Capture the cell that displays the provided text and extract its (x, y) central coordinate. 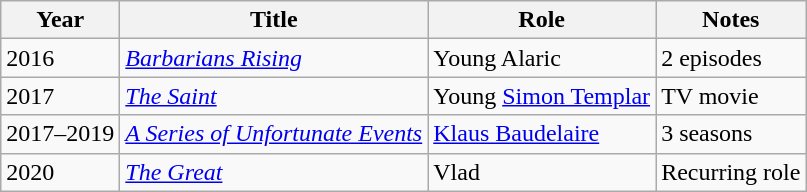
2017 (60, 96)
Year (60, 20)
Recurring role (731, 172)
Title (274, 20)
Notes (731, 20)
2017–2019 (60, 134)
Barbarians Rising (274, 58)
Young Simon Templar (542, 96)
2016 (60, 58)
3 seasons (731, 134)
Klaus Baudelaire (542, 134)
Role (542, 20)
The Great (274, 172)
The Saint (274, 96)
2020 (60, 172)
TV movie (731, 96)
Vlad (542, 172)
Young Alaric (542, 58)
A Series of Unfortunate Events (274, 134)
2 episodes (731, 58)
